Detect which cell encompasses the target text, then output its [X, Y] center coordinate. 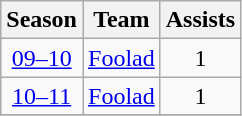
10–11 [42, 96]
Team [121, 20]
Assists [200, 20]
09–10 [42, 58]
Season [42, 20]
